Detect which cell encompasses the target text, then output its [X, Y] center coordinate. 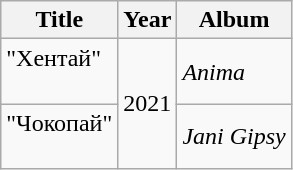
Anima [234, 72]
Title [60, 20]
Album [234, 20]
Year [148, 20]
2021 [148, 104]
Jani Gipsy [234, 136]
"Чокопай" [60, 136]
"Хентай" [60, 72]
